For the text-containing cell, return its midpoint in (x, y) coordinate format. 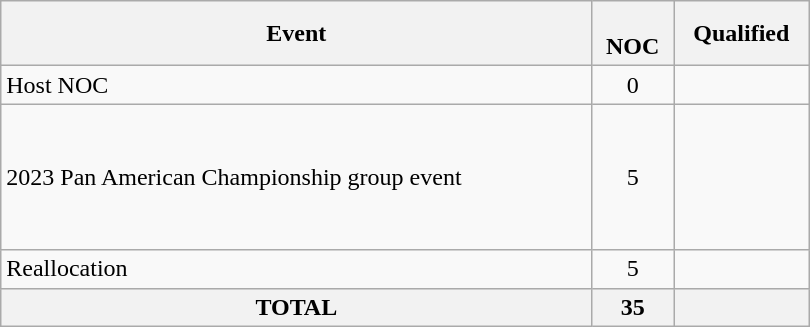
35 (633, 307)
Qualified (742, 34)
TOTAL (296, 307)
Reallocation (296, 269)
NOC (633, 34)
0 (633, 85)
Event (296, 34)
2023 Pan American Championship group event (296, 177)
Host NOC (296, 85)
